Extract the (X, Y) coordinate from the center of the cell holding the provided text.  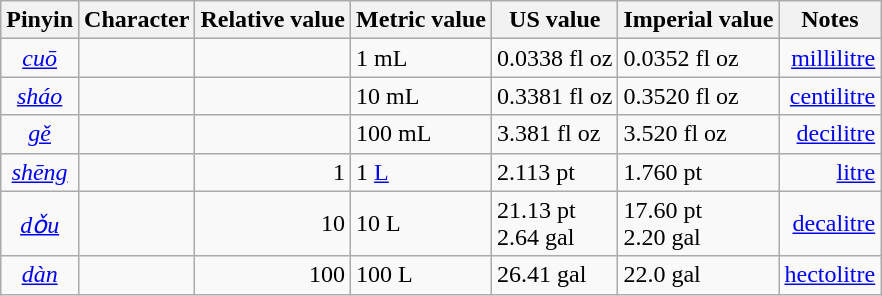
shēng (40, 172)
1.760 pt (698, 172)
dàn (40, 275)
cuō (40, 58)
0.3381 fl oz (555, 96)
100 (273, 275)
10 mL (422, 96)
3.520 fl oz (698, 134)
Metric value (422, 20)
Pinyin (40, 20)
sháo (40, 96)
decilitre (830, 134)
centilitre (830, 96)
Relative value (273, 20)
Notes (830, 20)
22.0 gal (698, 275)
2.113 pt (555, 172)
21.13 pt2.64 gal (555, 224)
3.381 fl oz (555, 134)
decalitre (830, 224)
26.41 gal (555, 275)
10 L (422, 224)
1 L (422, 172)
10 (273, 224)
0.3520 fl oz (698, 96)
1 (273, 172)
millilitre (830, 58)
0.0352 fl oz (698, 58)
gě (40, 134)
1 mL (422, 58)
100 mL (422, 134)
US value (555, 20)
Imperial value (698, 20)
17.60 pt2.20 gal (698, 224)
100 L (422, 275)
dǒu (40, 224)
Character (137, 20)
litre (830, 172)
hectolitre (830, 275)
0.0338 fl oz (555, 58)
